For the text-containing cell, return its midpoint in (X, Y) coordinate format. 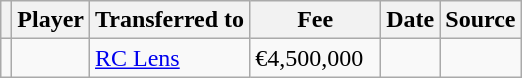
Player (51, 20)
€4,500,000 (316, 58)
Fee (316, 20)
Transferred to (170, 20)
Source (480, 20)
Date (410, 20)
RC Lens (170, 58)
